Detect which cell encompasses the target text, then output its (X, Y) center coordinate. 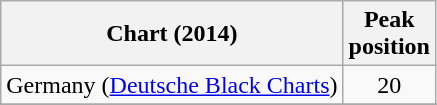
Chart (2014) (172, 34)
Peakposition (389, 34)
20 (389, 85)
Germany (Deutsche Black Charts) (172, 85)
